Detect which cell encompasses the target text, then output its [X, Y] center coordinate. 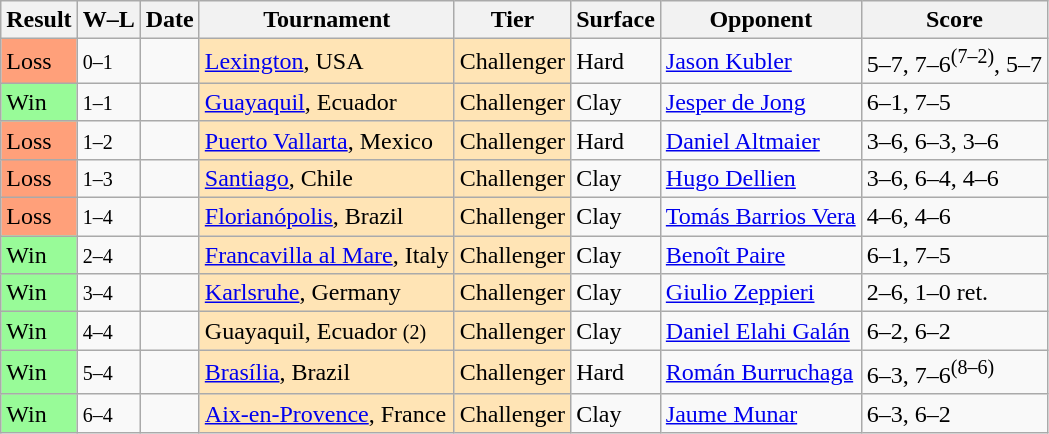
Guayaquil, Ecuador (2) [326, 331]
Daniel Altmaier [760, 140]
Jesper de Jong [760, 102]
Tier [512, 20]
Florianópolis, Brazil [326, 217]
Santiago, Chile [326, 178]
Giulio Zeppieri [760, 293]
Opponent [760, 20]
Guayaquil, Ecuador [326, 102]
Lexington, USA [326, 62]
Tournament [326, 20]
5–4 [108, 372]
1–4 [108, 217]
Score [954, 20]
Result [39, 20]
0–1 [108, 62]
Jason Kubler [760, 62]
3–6, 6–4, 4–6 [954, 178]
Jaume Munar [760, 413]
6–4 [108, 413]
1–2 [108, 140]
6–3, 6–2 [954, 413]
2–4 [108, 255]
5–7, 7–6(7–2), 5–7 [954, 62]
Brasília, Brazil [326, 372]
3–4 [108, 293]
6–2, 6–2 [954, 331]
Román Burruchaga [760, 372]
Aix-en-Provence, France [326, 413]
W–L [108, 20]
2–6, 1–0 ret. [954, 293]
Francavilla al Mare, Italy [326, 255]
Daniel Elahi Galán [760, 331]
3–6, 6–3, 3–6 [954, 140]
Benoît Paire [760, 255]
Surface [616, 20]
Date [170, 20]
Hugo Dellien [760, 178]
4–4 [108, 331]
Puerto Vallarta, Mexico [326, 140]
Tomás Barrios Vera [760, 217]
6–3, 7–6(8–6) [954, 372]
1–3 [108, 178]
Karlsruhe, Germany [326, 293]
1–1 [108, 102]
4–6, 4–6 [954, 217]
